Find where the given text appears and provide that cell's center as [X, Y] coordinate. 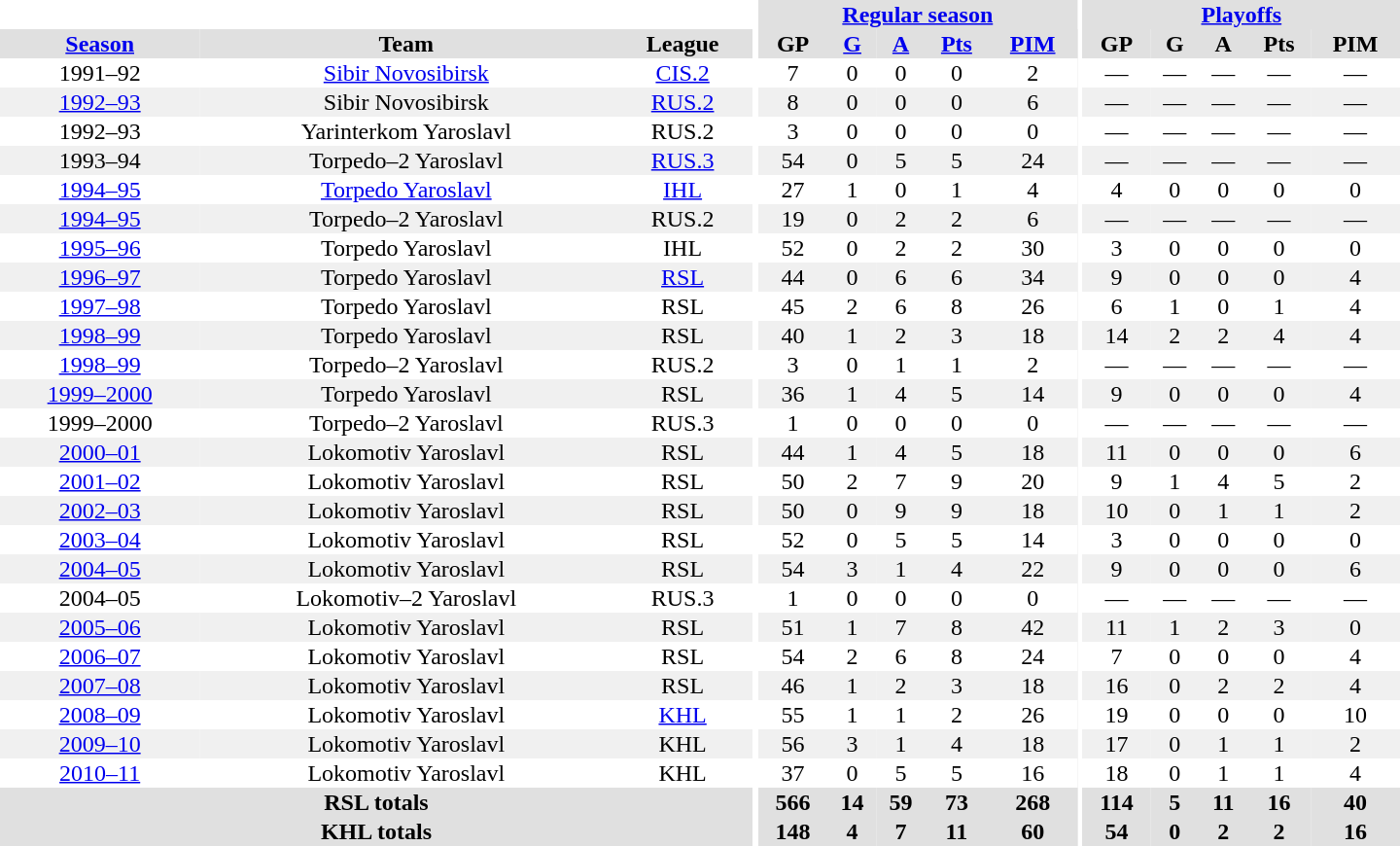
60 [1032, 831]
2007–08 [99, 686]
148 [792, 831]
KHL totals [376, 831]
Playoffs [1242, 15]
46 [792, 686]
2003–04 [99, 540]
17 [1117, 744]
27 [792, 190]
73 [957, 802]
Season [99, 44]
42 [1032, 627]
1997–98 [99, 306]
2006–07 [99, 656]
2001–02 [99, 481]
1995–96 [99, 248]
30 [1032, 248]
34 [1032, 277]
1993–94 [99, 160]
1991–92 [99, 73]
22 [1032, 569]
268 [1032, 802]
2000–01 [99, 452]
45 [792, 306]
League [682, 44]
2002–03 [99, 511]
37 [792, 773]
20 [1032, 481]
Regular season [918, 15]
2005–06 [99, 627]
Yarinterkom Yaroslavl [406, 131]
566 [792, 802]
51 [792, 627]
36 [792, 394]
114 [1117, 802]
2009–10 [99, 744]
56 [792, 744]
Team [406, 44]
1996–97 [99, 277]
RSL totals [376, 802]
2008–09 [99, 715]
Lokomotiv–2 Yaroslavl [406, 598]
59 [901, 802]
CIS.2 [682, 73]
55 [792, 715]
2010–11 [99, 773]
